Return the (X, Y) coordinate for the center point of the cell that contains the specified text.  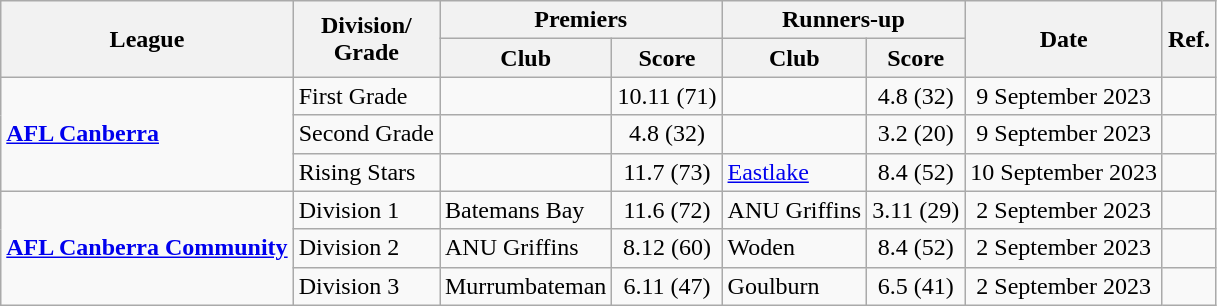
11.6 (72) (667, 210)
First Grade (366, 96)
6.11 (47) (667, 286)
Division 3 (366, 286)
Eastlake (794, 172)
11.7 (73) (667, 172)
AFL Canberra (147, 134)
AFL Canberra Community (147, 248)
Murrumbateman (526, 286)
3.2 (20) (916, 134)
League (147, 39)
Goulburn (794, 286)
3.11 (29) (916, 210)
Ref. (1188, 39)
Batemans Bay (526, 210)
10.11 (71) (667, 96)
Rising Stars (366, 172)
Premiers (582, 20)
6.5 (41) (916, 286)
Division 1 (366, 210)
Division/Grade (366, 39)
Runners-up (844, 20)
Woden (794, 248)
8.12 (60) (667, 248)
10 September 2023 (1064, 172)
Date (1064, 39)
Division 2 (366, 248)
Second Grade (366, 134)
